For the text-containing cell, return its midpoint in (x, y) coordinate format. 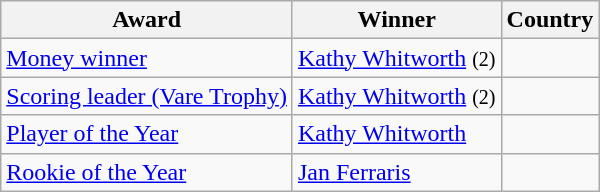
Player of the Year (147, 134)
Money winner (147, 58)
Winner (396, 20)
Kathy Whitworth (396, 134)
Country (550, 20)
Scoring leader (Vare Trophy) (147, 96)
Award (147, 20)
Jan Ferraris (396, 172)
Rookie of the Year (147, 172)
